Pinpoint the cell where the given text exists, returning its (x, y) midpoint coordinate. 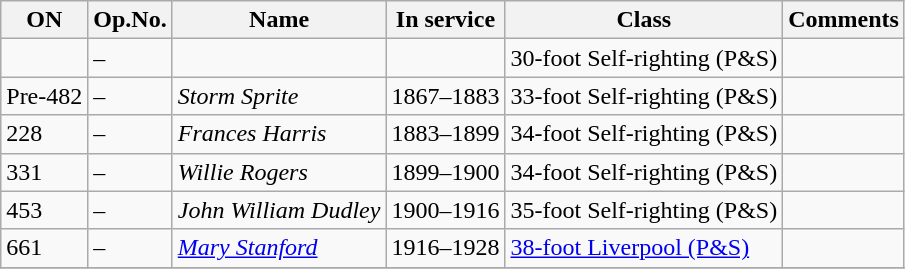
33-foot Self-righting (P&S) (644, 96)
Name (279, 20)
661 (44, 248)
Mary Stanford (279, 248)
38-foot Liverpool (P&S) (644, 248)
1883–1899 (446, 134)
453 (44, 210)
331 (44, 172)
Storm Sprite (279, 96)
228 (44, 134)
Willie Rogers (279, 172)
Comments (844, 20)
Pre-482 (44, 96)
1899–1900 (446, 172)
30-foot Self-righting (P&S) (644, 58)
1900–1916 (446, 210)
Frances Harris (279, 134)
Op.No. (130, 20)
35-foot Self-righting (P&S) (644, 210)
1867–1883 (446, 96)
1916–1928 (446, 248)
ON (44, 20)
Class (644, 20)
John William Dudley (279, 210)
In service (446, 20)
